Extract the (x, y) coordinate from the center of the cell holding the provided text.  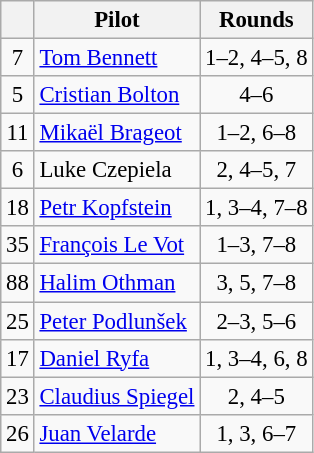
Halim Othman (117, 283)
Daniel Ryfa (117, 358)
1, 3–4, 7–8 (256, 208)
18 (18, 208)
1, 3, 6–7 (256, 433)
4–6 (256, 95)
26 (18, 433)
2–3, 5–6 (256, 321)
2, 4–5, 7 (256, 170)
Peter Podlunšek (117, 321)
Cristian Bolton (117, 95)
François Le Vot (117, 245)
7 (18, 58)
Tom Bennett (117, 58)
Pilot (117, 20)
2, 4–5 (256, 396)
Petr Kopfstein (117, 208)
11 (18, 133)
1–2, 6–8 (256, 133)
5 (18, 95)
Rounds (256, 20)
1–3, 7–8 (256, 245)
Luke Czepiela (117, 170)
3, 5, 7–8 (256, 283)
88 (18, 283)
1, 3–4, 6, 8 (256, 358)
Mikaël Brageot (117, 133)
Claudius Spiegel (117, 396)
1–2, 4–5, 8 (256, 58)
25 (18, 321)
23 (18, 396)
35 (18, 245)
6 (18, 170)
17 (18, 358)
Juan Velarde (117, 433)
